Scan for the cell matching the given text and deliver its [X, Y] coordinate at center. 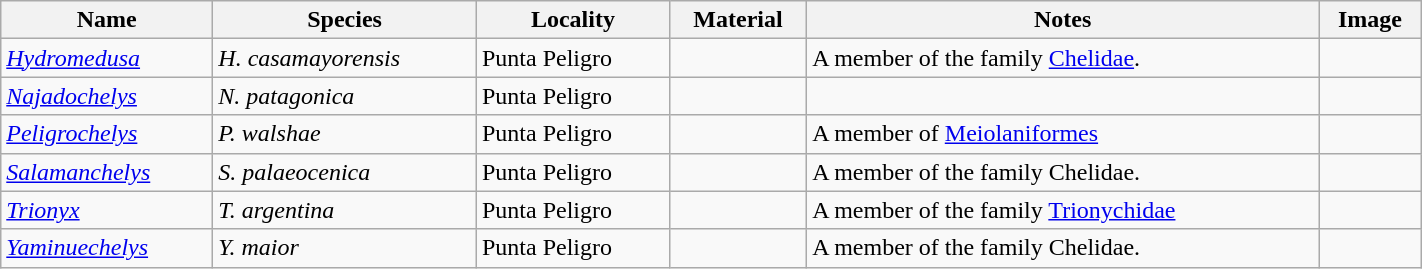
Peligrochelys [107, 134]
Species [345, 20]
Notes [1063, 20]
S. palaeocenica [345, 172]
Hydromedusa [107, 58]
A member of the family Trionychidae [1063, 210]
Salamanchelys [107, 172]
Y. maior [345, 248]
T. argentina [345, 210]
Name [107, 20]
Material [738, 20]
A member of Meiolaniformes [1063, 134]
Najadochelys [107, 96]
Trionyx [107, 210]
H. casamayorensis [345, 58]
Locality [572, 20]
P. walshae [345, 134]
N. patagonica [345, 96]
Yaminuechelys [107, 248]
Image [1370, 20]
